Find where the given text appears and provide that cell's center as (x, y) coordinate. 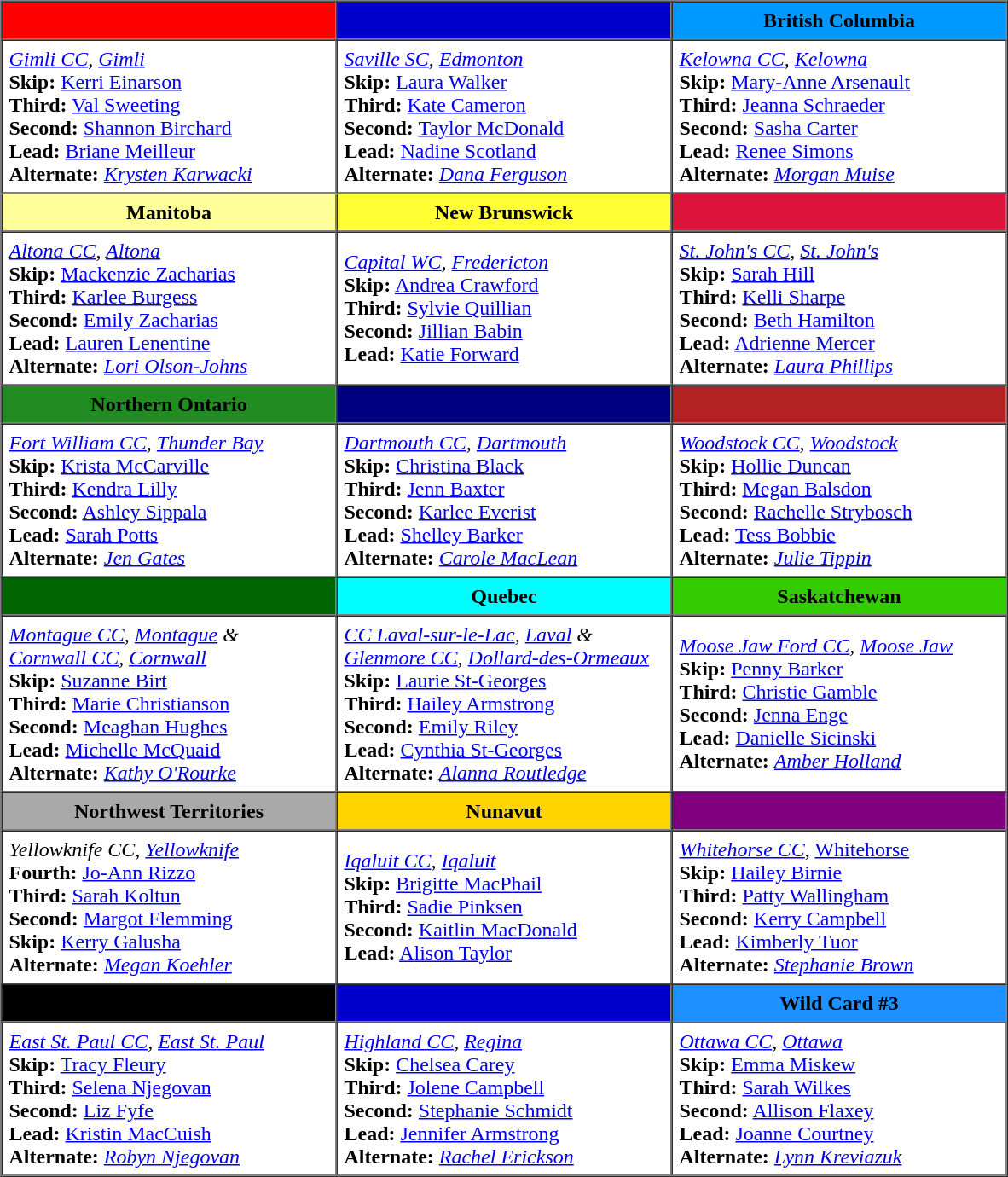
Dartmouth CC, DartmouthSkip: Christina Black Third: Jenn Baxter Second: Karlee Everist Lead: Shelley Barker Alternate: Carole MacLean (503, 500)
Nunavut (503, 810)
Northwest Territories (169, 810)
Yellowknife CC, YellowknifeFourth: Jo-Ann Rizzo Third: Sarah Koltun Second: Margot Flemming Skip: Kerry Galusha Alternate: Megan Koehler (169, 907)
Manitoba (169, 212)
Capital WC, FrederictonSkip: Andrea Crawford Third: Sylvie Quillian Second: Jillian Babin Lead: Katie Forward (503, 309)
Quebec (503, 595)
Kelowna CC, KelownaSkip: Mary-Anne Arsenault Third: Jeanna Schraeder Second: Sasha Carter Lead: Renee Simons Alternate: Morgan Muise (839, 116)
Fort William CC, Thunder BaySkip: Krista McCarville Third: Kendra Lilly Second: Ashley Sippala Lead: Sarah Potts Alternate: Jen Gates (169, 500)
Altona CC, AltonaSkip: Mackenzie Zacharias Third: Karlee Burgess Second: Emily Zacharias Lead: Lauren Lenentine Alternate: Lori Olson-Johns (169, 309)
Woodstock CC, WoodstockSkip: Hollie Duncan Third: Megan Balsdon Second: Rachelle Strybosch Lead: Tess Bobbie Alternate: Julie Tippin (839, 500)
Highland CC, ReginaSkip: Chelsea Carey Third: Jolene Campbell Second: Stephanie Schmidt Lead: Jennifer Armstrong Alternate: Rachel Erickson (503, 1099)
St. John's CC, St. John'sSkip: Sarah Hill Third: Kelli Sharpe Second: Beth Hamilton Lead: Adrienne Mercer Alternate: Laura Phillips (839, 309)
Gimli CC, GimliSkip: Kerri Einarson Third: Val Sweeting Second: Shannon Birchard Lead: Briane Meilleur Alternate: Krysten Karwacki (169, 116)
Whitehorse CC, WhitehorseSkip: Hailey Birnie Third: Patty Wallingham Second: Kerry Campbell Lead: Kimberly Tuor Alternate: Stephanie Brown (839, 907)
Northern Ontario (169, 404)
Iqaluit CC, IqaluitSkip: Brigitte MacPhail Third: Sadie Pinksen Second: Kaitlin MacDonald Lead: Alison Taylor (503, 907)
Wild Card #3 (839, 1003)
British Columbia (839, 20)
Saville SC, EdmontonSkip: Laura Walker Third: Kate Cameron Second: Taylor McDonald Lead: Nadine Scotland Alternate: Dana Ferguson (503, 116)
Moose Jaw Ford CC, Moose JawSkip: Penny Barker Third: Christie Gamble Second: Jenna Enge Lead: Danielle Sicinski Alternate: Amber Holland (839, 704)
New Brunswick (503, 212)
Saskatchewan (839, 595)
East St. Paul CC, East St. PaulSkip: Tracy Fleury Third: Selena Njegovan Second: Liz Fyfe Lead: Kristin MacCuish Alternate: Robyn Njegovan (169, 1099)
Ottawa CC, OttawaSkip: Emma Miskew Third: Sarah Wilkes Second: Allison Flaxey Lead: Joanne Courtney Alternate: Lynn Kreviazuk (839, 1099)
